Determine the [x, y] coordinate at the center of the cell enclosing the given text.  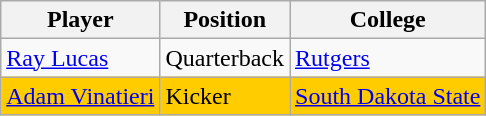
South Dakota State [388, 96]
Ray Lucas [80, 58]
Kicker [225, 96]
College [388, 20]
Rutgers [388, 58]
Position [225, 20]
Player [80, 20]
Quarterback [225, 58]
Adam Vinatieri [80, 96]
